Locate the cell with the specified text and output its [x, y] center coordinate. 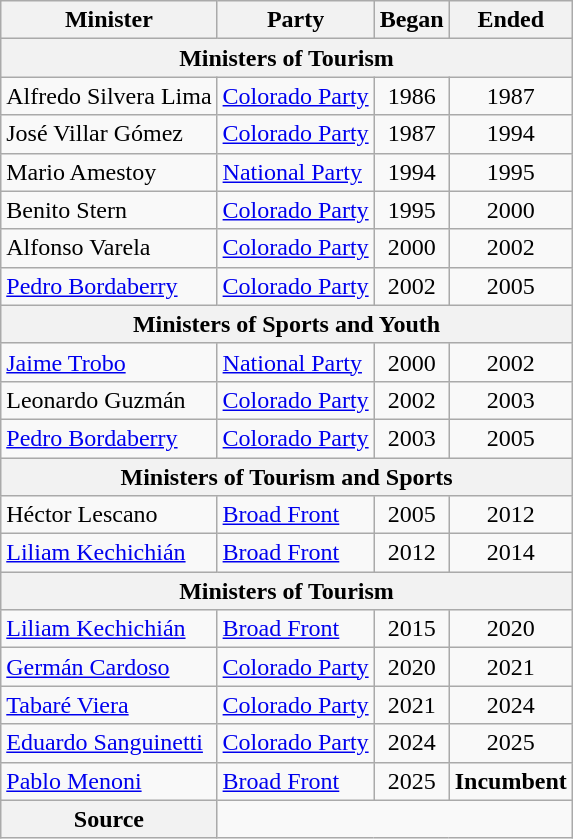
Jaime Trobo [109, 362]
Source [109, 819]
Tabaré Viera [109, 705]
Eduardo Sanguinetti [109, 743]
Alfonso Varela [109, 248]
Benito Stern [109, 210]
2014 [510, 553]
2015 [412, 629]
1986 [412, 96]
Pablo Menoni [109, 781]
Ended [510, 20]
Ministers of Sports and Youth [287, 324]
Minister [109, 20]
Began [412, 20]
José Villar Gómez [109, 134]
Germán Cardoso [109, 667]
Mario Amestoy [109, 172]
Ministers of Tourism and Sports [287, 477]
Party [296, 20]
Alfredo Silvera Lima [109, 96]
Incumbent [510, 781]
Leonardo Guzmán [109, 400]
Héctor Lescano [109, 515]
